Detect which cell encompasses the target text, then output its [X, Y] center coordinate. 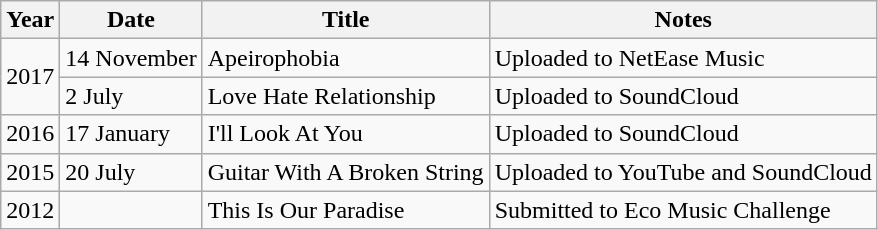
Uploaded to NetEase Music [683, 58]
14 November [131, 58]
Love Hate Relationship [346, 96]
2015 [30, 172]
2016 [30, 134]
Title [346, 20]
Apeirophobia [346, 58]
Notes [683, 20]
Year [30, 20]
17 January [131, 134]
2 July [131, 96]
2017 [30, 77]
Uploaded to YouTube and SoundCloud [683, 172]
I'll Look At You [346, 134]
2012 [30, 210]
Submitted to Eco Music Challenge [683, 210]
Date [131, 20]
Guitar With A Broken String [346, 172]
This Is Our Paradise [346, 210]
20 July [131, 172]
